Return the [x, y] coordinate for the center point of the cell that contains the specified text.  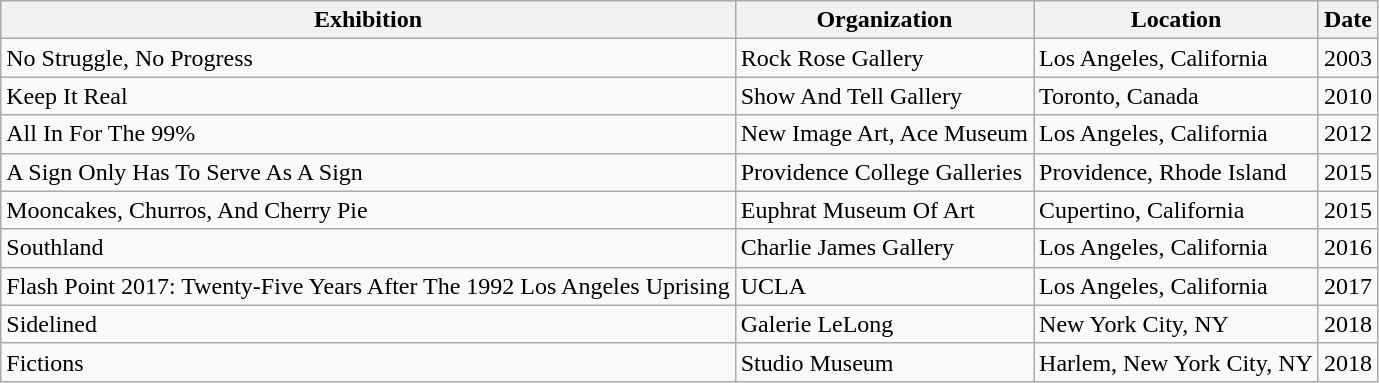
Providence, Rhode Island [1176, 172]
Flash Point 2017: Twenty-Five Years After The 1992 Los Angeles Uprising [368, 286]
New York City, NY [1176, 324]
All In For The 99% [368, 134]
Toronto, Canada [1176, 96]
Providence College Galleries [884, 172]
2012 [1348, 134]
2010 [1348, 96]
New Image Art, Ace Museum [884, 134]
Organization [884, 20]
2017 [1348, 286]
Show And Tell Gallery [884, 96]
Exhibition [368, 20]
Sidelined [368, 324]
Fictions [368, 362]
Cupertino, California [1176, 210]
Location [1176, 20]
Harlem, New York City, NY [1176, 362]
Keep It Real [368, 96]
Southland [368, 248]
Euphrat Museum Of Art [884, 210]
Studio Museum [884, 362]
2016 [1348, 248]
Mooncakes, Churros, And Cherry Pie [368, 210]
Charlie James Gallery [884, 248]
Date [1348, 20]
No Struggle, No Progress [368, 58]
A Sign Only Has To Serve As A Sign [368, 172]
2003 [1348, 58]
UCLA [884, 286]
Rock Rose Gallery [884, 58]
Galerie LeLong [884, 324]
